Capture the cell that displays the provided text and extract its (X, Y) central coordinate. 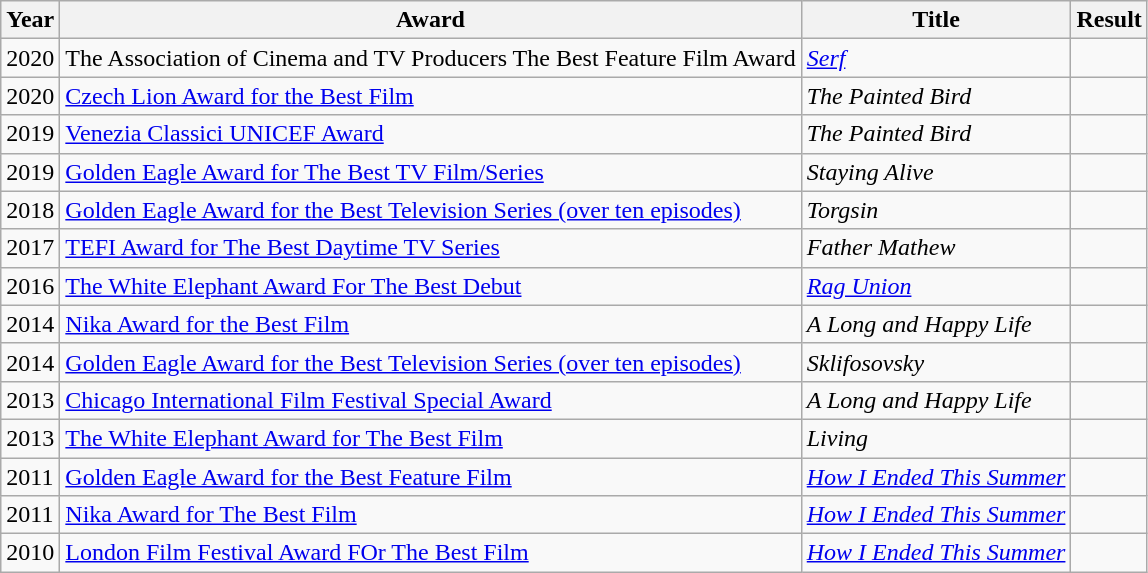
Serf (936, 58)
Golden Eagle Award for The Best TV Film/Series (430, 172)
Father Mathew (936, 248)
Czech Lion Award for the Best Film (430, 96)
Result (1109, 20)
Chicago International Film Festival Special Award (430, 400)
The Association of Cinema and TV Producers The Best Feature Film Award (430, 58)
2017 (30, 248)
Year (30, 20)
London Film Festival Award FOr The Best Film (430, 553)
Nika Award for the Best Film (430, 324)
Torgsin (936, 210)
Title (936, 20)
Venezia Classici UNICEF Award (430, 134)
Staying Alive (936, 172)
Golden Eagle Award for the Best Feature Film (430, 477)
The White Elephant Award For The Best Debut (430, 286)
Living (936, 438)
2018 (30, 210)
Rag Union (936, 286)
2010 (30, 553)
2016 (30, 286)
Award (430, 20)
Sklifosovsky (936, 362)
TEFI Award for The Best Daytime TV Series (430, 248)
Nika Award for The Best Film (430, 515)
The White Elephant Award for The Best Film (430, 438)
